For the text-containing cell, return its midpoint in [X, Y] coordinate format. 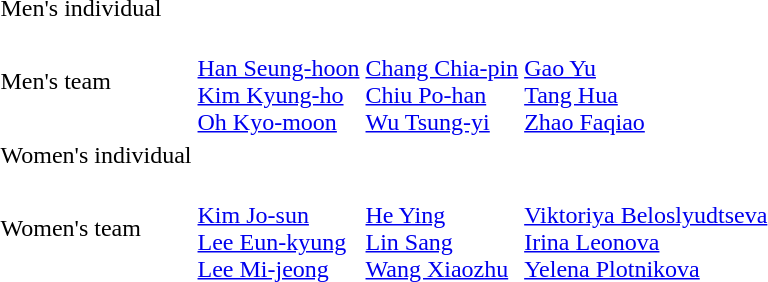
Han Seung-hoonKim Kyung-hoOh Kyo-moon [278, 82]
Chang Chia-pinChiu Po-hanWu Tsung-yi [442, 82]
